Identify which cell holds the provided text, then report its (x, y) central coordinate. 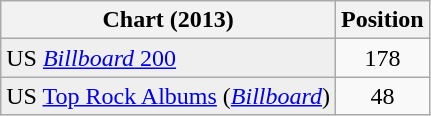
48 (383, 96)
178 (383, 58)
Chart (2013) (168, 20)
Position (383, 20)
US Top Rock Albums (Billboard) (168, 96)
US Billboard 200 (168, 58)
